Scan for the cell matching the given text and deliver its [x, y] coordinate at center. 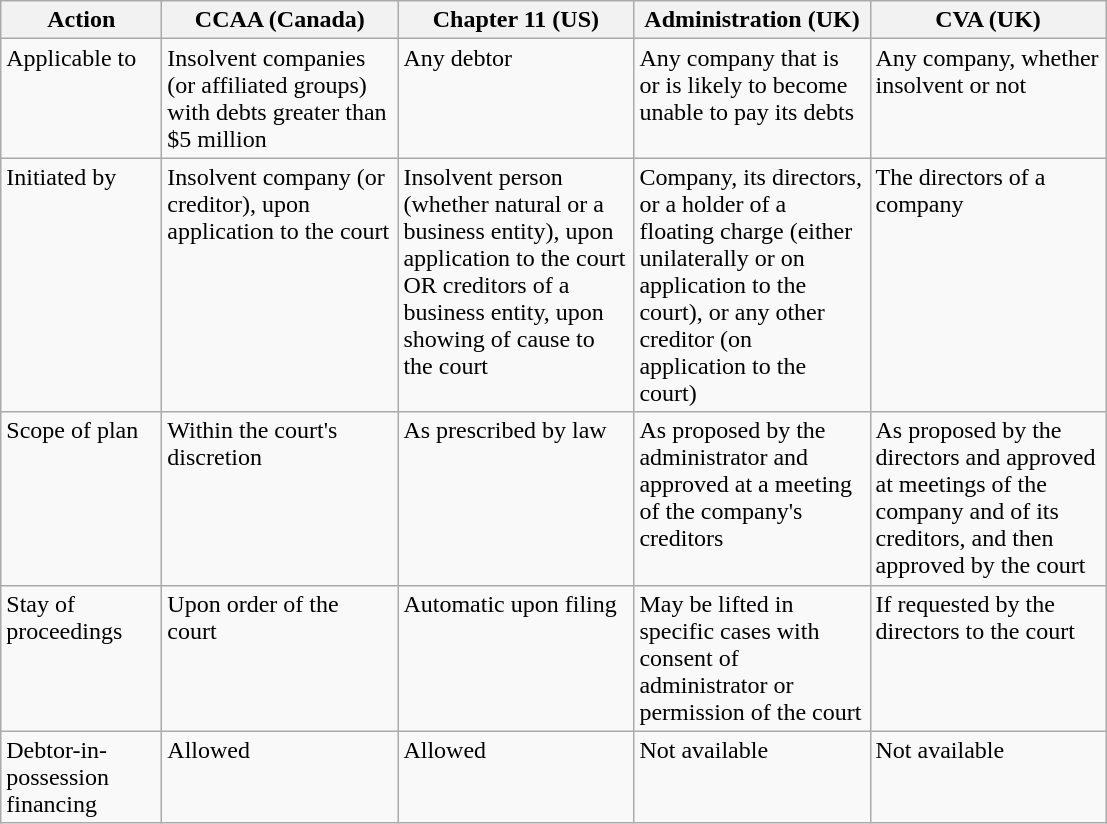
As proposed by the administrator and approved at a meeting of the company's creditors [752, 498]
Any company that is or is likely to become unable to pay its debts [752, 98]
If requested by the directors to the court [988, 658]
Initiated by [82, 285]
Within the court's discretion [280, 498]
CCAA (Canada) [280, 20]
Administration (UK) [752, 20]
As prescribed by law [516, 498]
Any debtor [516, 98]
Insolvent company (or creditor), upon application to the court [280, 285]
CVA (UK) [988, 20]
May be lifted in specific cases with consent of administrator or permission of the court [752, 658]
Any company, whether insolvent or not [988, 98]
Applicable to [82, 98]
Insolvent companies (or affiliated groups) with debts greater than $5 million [280, 98]
The directors of a company [988, 285]
Action [82, 20]
Chapter 11 (US) [516, 20]
Automatic upon filing [516, 658]
As proposed by the directors and approved at meetings of the company and of its creditors, and then approved by the court [988, 498]
Scope of plan [82, 498]
Upon order of the court [280, 658]
Stay of proceedings [82, 658]
Debtor-in-possession financing [82, 777]
